Scan for the cell matching the given text and deliver its [x, y] coordinate at center. 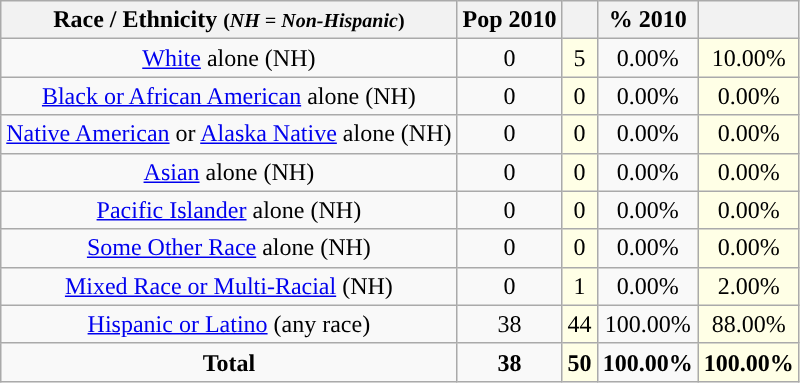
2.00% [748, 286]
10.00% [748, 58]
White alone (NH) [229, 58]
88.00% [748, 324]
% 2010 [648, 20]
44 [580, 324]
Hispanic or Latino (any race) [229, 324]
Asian alone (NH) [229, 172]
Pacific Islander alone (NH) [229, 210]
Mixed Race or Multi-Racial (NH) [229, 286]
50 [580, 362]
Some Other Race alone (NH) [229, 248]
1 [580, 286]
Total [229, 362]
5 [580, 58]
Race / Ethnicity (NH = Non-Hispanic) [229, 20]
Native American or Alaska Native alone (NH) [229, 134]
Pop 2010 [510, 20]
Black or African American alone (NH) [229, 96]
